Locate the cell with the specified text and output its [X, Y] center coordinate. 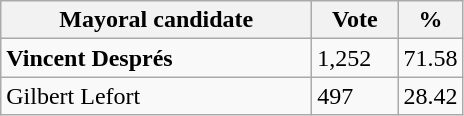
28.42 [430, 96]
71.58 [430, 58]
Vincent Després [156, 58]
1,252 [355, 58]
Mayoral candidate [156, 20]
Vote [355, 20]
497 [355, 96]
Gilbert Lefort [156, 96]
% [430, 20]
